Determine the [X, Y] coordinate at the center of the cell enclosing the given text.  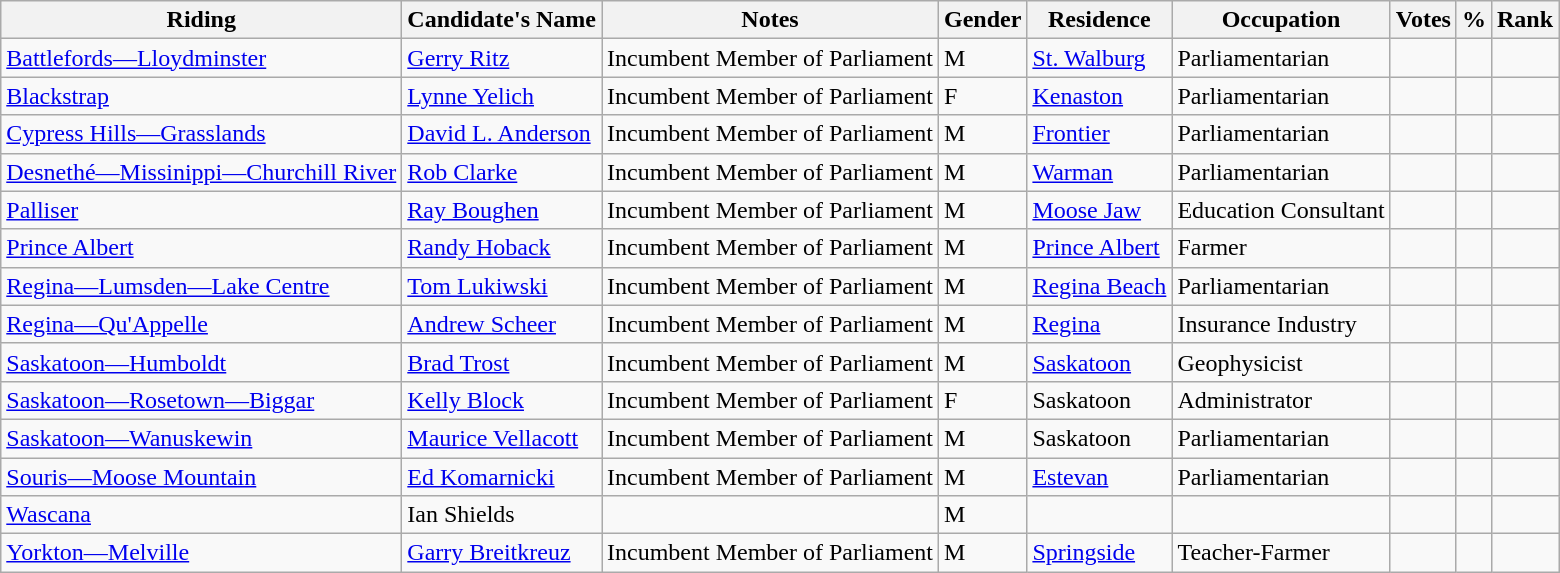
Ed Komarnicki [502, 477]
Rank [1524, 20]
Blackstrap [202, 96]
Farmer [1281, 248]
Riding [202, 20]
Wascana [202, 515]
Education Consultant [1281, 210]
Cypress Hills—Grasslands [202, 134]
Residence [1100, 20]
Ray Boughen [502, 210]
Warman [1100, 172]
Battlefords—Lloydminster [202, 58]
Lynne Yelich [502, 96]
Frontier [1100, 134]
Souris—Moose Mountain [202, 477]
Tom Lukiwski [502, 286]
Garry Breitkreuz [502, 553]
Desnethé—Missinippi—Churchill River [202, 172]
Kelly Block [502, 400]
Maurice Vellacott [502, 438]
Candidate's Name [502, 20]
St. Walburg [1100, 58]
Regina—Qu'Appelle [202, 324]
Occupation [1281, 20]
Estevan [1100, 477]
Moose Jaw [1100, 210]
Notes [770, 20]
Rob Clarke [502, 172]
Regina—Lumsden—Lake Centre [202, 286]
Yorkton—Melville [202, 553]
Springside [1100, 553]
Andrew Scheer [502, 324]
Insurance Industry [1281, 324]
Ian Shields [502, 515]
Teacher-Farmer [1281, 553]
Palliser [202, 210]
Votes [1423, 20]
Saskatoon—Wanuskewin [202, 438]
Saskatoon—Rosetown—Biggar [202, 400]
Administrator [1281, 400]
Regina [1100, 324]
Regina Beach [1100, 286]
Geophysicist [1281, 362]
Gender [982, 20]
David L. Anderson [502, 134]
Brad Trost [502, 362]
Randy Hoback [502, 248]
Gerry Ritz [502, 58]
Saskatoon—Humboldt [202, 362]
Kenaston [1100, 96]
% [1474, 20]
